Locate the cell with the specified text and output its (x, y) center coordinate. 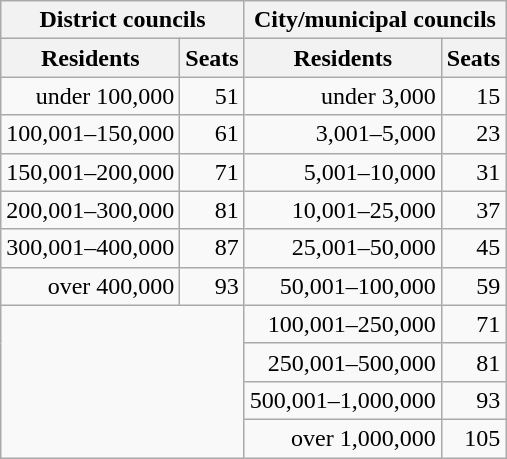
150,001–200,000 (90, 172)
3,001–5,000 (342, 134)
under 3,000 (342, 96)
5,001–10,000 (342, 172)
15 (473, 96)
City/municipal councils (374, 20)
500,001–1,000,000 (342, 400)
50,001–100,000 (342, 286)
23 (473, 134)
over 400,000 (90, 286)
59 (473, 286)
District councils (122, 20)
51 (212, 96)
under 100,000 (90, 96)
250,001–500,000 (342, 362)
37 (473, 210)
100,001–250,000 (342, 324)
61 (212, 134)
10,001–25,000 (342, 210)
105 (473, 438)
over 1,000,000 (342, 438)
25,001–50,000 (342, 248)
200,001–300,000 (90, 210)
87 (212, 248)
31 (473, 172)
300,001–400,000 (90, 248)
100,001–150,000 (90, 134)
45 (473, 248)
